Provide the (x, y) coordinate of the cell's center where the given text is located.  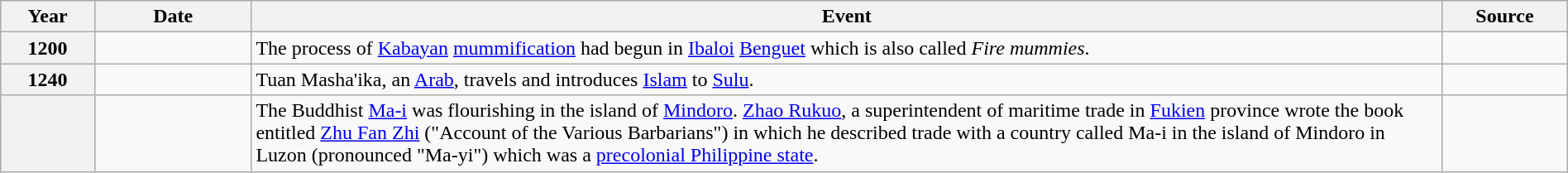
Source (1505, 17)
The process of Kabayan mummification had begun in Ibaloi Benguet which is also called Fire mummies. (847, 48)
Year (48, 17)
Tuan Masha'ika, an Arab, travels and introduces Islam to Sulu. (847, 79)
1240 (48, 79)
1200 (48, 48)
Event (847, 17)
Date (172, 17)
